Return (X, Y) of the center of cell containing provided text 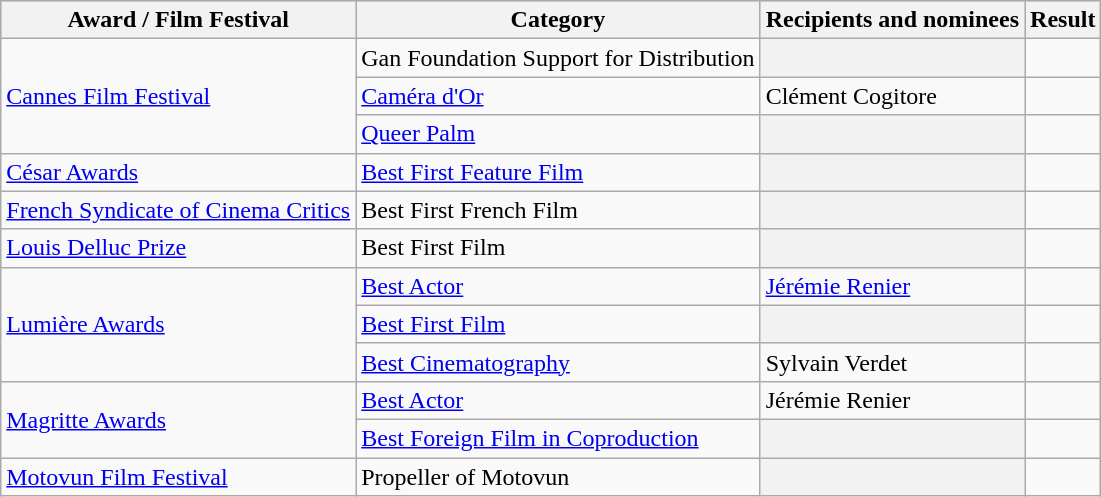
Result (1063, 20)
Cannes Film Festival (178, 96)
Caméra d'Or (558, 96)
Award / Film Festival (178, 20)
Sylvain Verdet (892, 362)
Motovun Film Festival (178, 477)
Propeller of Motovun (558, 477)
Louis Delluc Prize (178, 248)
Lumière Awards (178, 324)
Best Cinematography (558, 362)
Best First French Film (558, 210)
Best Foreign Film in Coproduction (558, 438)
Recipients and nominees (892, 20)
Best First Feature Film (558, 172)
Category (558, 20)
Magritte Awards (178, 419)
Queer Palm (558, 134)
French Syndicate of Cinema Critics (178, 210)
Clément Cogitore (892, 96)
Gan Foundation Support for Distribution (558, 58)
César Awards (178, 172)
